Pinpoint the cell where the given text exists, returning its [x, y] midpoint coordinate. 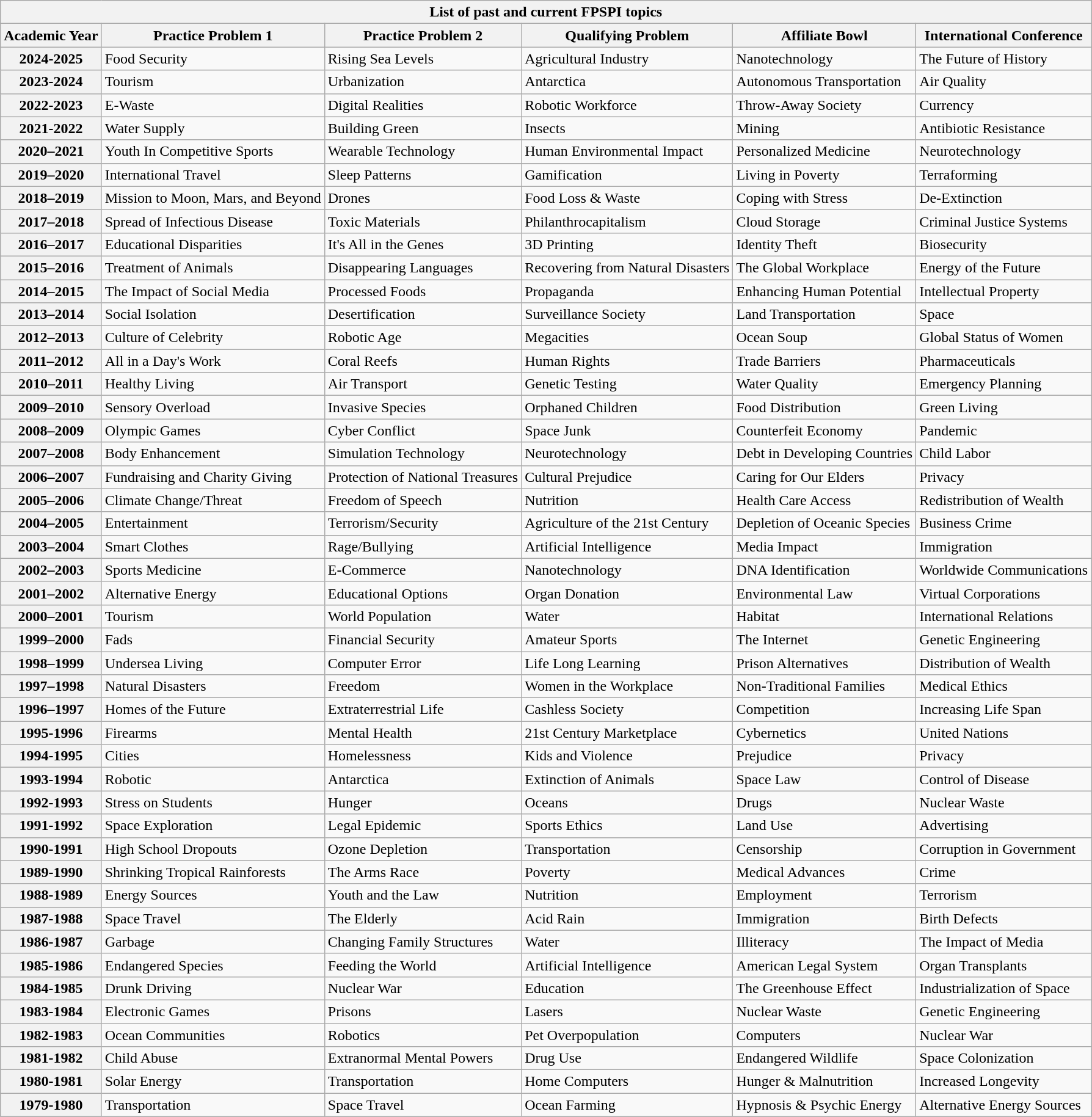
Environmental Law [824, 593]
Drunk Driving [213, 988]
All in a Day's Work [213, 361]
E-Commerce [423, 570]
Megacities [627, 338]
Oceans [627, 802]
Counterfeit Economy [824, 431]
Life Long Learning [627, 663]
Child Labor [1004, 454]
Toxic Materials [423, 221]
Women in the Workplace [627, 686]
Cities [213, 756]
Terrorism [1004, 895]
Energy of the Future [1004, 267]
Youth In Competitive Sports [213, 151]
Propaganda [627, 291]
Hypnosis & Psychic Energy [824, 1105]
Philanthrocapitalism [627, 221]
Computer Error [423, 663]
1998–1999 [51, 663]
Industrialization of Space [1004, 988]
Air Quality [1004, 82]
Computers [824, 1035]
2003–2004 [51, 547]
Natural Disasters [213, 686]
Cultural Prejudice [627, 477]
2017–2018 [51, 221]
1999–2000 [51, 639]
Terrorism/Security [423, 523]
1985-1986 [51, 965]
E-Waste [213, 105]
The Future of History [1004, 59]
Air Transport [423, 384]
Wearable Technology [423, 151]
Electronic Games [213, 1011]
Shrinking Tropical Rainforests [213, 872]
Freedom [423, 686]
2004–2005 [51, 523]
Habitat [824, 616]
Mental Health [423, 733]
Robotic [213, 779]
1993-1994 [51, 779]
Crime [1004, 872]
The Impact of Social Media [213, 291]
Healthy Living [213, 384]
Organ Transplants [1004, 965]
2009–2010 [51, 407]
2001–2002 [51, 593]
Robotic Age [423, 338]
1992-1993 [51, 802]
Organ Donation [627, 593]
Hunger [423, 802]
International Conference [1004, 35]
Agricultural Industry [627, 59]
Cloud Storage [824, 221]
Surveillance Society [627, 315]
Human Environmental Impact [627, 151]
Ocean Farming [627, 1105]
Sports Medicine [213, 570]
1983-1984 [51, 1011]
2024-2025 [51, 59]
Censorship [824, 849]
Extraterrestrial Life [423, 710]
Alternative Energy [213, 593]
Agriculture of the 21st Century [627, 523]
The Elderly [423, 919]
2015–2016 [51, 267]
Robotics [423, 1035]
The Internet [824, 639]
Control of Disease [1004, 779]
Global Status of Women [1004, 338]
2013–2014 [51, 315]
Undersea Living [213, 663]
Cyber Conflict [423, 431]
2010–2011 [51, 384]
Fundraising and Charity Giving [213, 477]
2012–2013 [51, 338]
1989-1990 [51, 872]
Smart Clothes [213, 547]
1982-1983 [51, 1035]
Human Rights [627, 361]
Mining [824, 128]
Space Law [824, 779]
2000–2001 [51, 616]
Pharmaceuticals [1004, 361]
The Impact of Media [1004, 942]
Child Abuse [213, 1058]
Water Quality [824, 384]
Prejudice [824, 756]
Urbanization [423, 82]
Firearms [213, 733]
2022-2023 [51, 105]
Land Transportation [824, 315]
2023-2024 [51, 82]
Ocean Soup [824, 338]
Acid Rain [627, 919]
Education [627, 988]
Drones [423, 198]
Mission to Moon, Mars, and Beyond [213, 198]
Employment [824, 895]
Corruption in Government [1004, 849]
Virtual Corporations [1004, 593]
Cybernetics [824, 733]
Poverty [627, 872]
1990-1991 [51, 849]
Extranormal Mental Powers [423, 1058]
Affiliate Bowl [824, 35]
Genetic Testing [627, 384]
Health Care Access [824, 500]
Birth Defects [1004, 919]
Processed Foods [423, 291]
Youth and the Law [423, 895]
Disappearing Languages [423, 267]
DNA Identification [824, 570]
Entertainment [213, 523]
1991-1992 [51, 826]
2018–2019 [51, 198]
United Nations [1004, 733]
Sensory Overload [213, 407]
Treatment of Animals [213, 267]
Gamification [627, 175]
Endangered Species [213, 965]
Competition [824, 710]
Food Loss & Waste [627, 198]
Amateur Sports [627, 639]
High School Dropouts [213, 849]
2002–2003 [51, 570]
2020–2021 [51, 151]
Intellectual Property [1004, 291]
Identity Theft [824, 244]
1995-1996 [51, 733]
2014–2015 [51, 291]
1981-1982 [51, 1058]
American Legal System [824, 965]
Non-Traditional Families [824, 686]
Trade Barriers [824, 361]
Solar Energy [213, 1082]
Legal Epidemic [423, 826]
Educational Options [423, 593]
Space Junk [627, 431]
Educational Disparities [213, 244]
Lasers [627, 1011]
Redistribution of Wealth [1004, 500]
Alternative Energy Sources [1004, 1105]
2005–2006 [51, 500]
1994-1995 [51, 756]
Recovering from Natural Disasters [627, 267]
Insects [627, 128]
Food Security [213, 59]
Prisons [423, 1011]
2008–2009 [51, 431]
Homelessness [423, 756]
Endangered Wildlife [824, 1058]
Spread of Infectious Disease [213, 221]
Simulation Technology [423, 454]
Digital Realities [423, 105]
Debt in Developing Countries [824, 454]
2011–2012 [51, 361]
Practice Problem 2 [423, 35]
2007–2008 [51, 454]
International Relations [1004, 616]
1988-1989 [51, 895]
Garbage [213, 942]
Protection of National Treasures [423, 477]
Coping with Stress [824, 198]
1996–1997 [51, 710]
Hunger & Malnutrition [824, 1082]
Drug Use [627, 1058]
Enhancing Human Potential [824, 291]
De-Extinction [1004, 198]
Freedom of Speech [423, 500]
Increasing Life Span [1004, 710]
Currency [1004, 105]
The Greenhouse Effect [824, 988]
Home Computers [627, 1082]
Sleep Patterns [423, 175]
Criminal Justice Systems [1004, 221]
World Population [423, 616]
Practice Problem 1 [213, 35]
Robotic Workforce [627, 105]
1980-1981 [51, 1082]
Ozone Depletion [423, 849]
Cashless Society [627, 710]
Caring for Our Elders [824, 477]
Drugs [824, 802]
Antibiotic Resistance [1004, 128]
Medical Ethics [1004, 686]
2021-2022 [51, 128]
Land Use [824, 826]
Social Isolation [213, 315]
Orphaned Children [627, 407]
Fads [213, 639]
2006–2007 [51, 477]
It's All in the Genes [423, 244]
Personalized Medicine [824, 151]
International Travel [213, 175]
1987-1988 [51, 919]
Olympic Games [213, 431]
The Arms Race [423, 872]
Culture of Celebrity [213, 338]
Financial Security [423, 639]
Climate Change/Threat [213, 500]
Space Colonization [1004, 1058]
21st Century Marketplace [627, 733]
Distribution of Wealth [1004, 663]
Homes of the Future [213, 710]
1984-1985 [51, 988]
Feeding the World [423, 965]
Body Enhancement [213, 454]
2019–2020 [51, 175]
Rising Sea Levels [423, 59]
Throw-Away Society [824, 105]
Coral Reefs [423, 361]
Depletion of Oceanic Species [824, 523]
1979-1980 [51, 1105]
3D Printing [627, 244]
List of past and current FPSPI topics [546, 12]
Building Green [423, 128]
Academic Year [51, 35]
Autonomous Transportation [824, 82]
Sports Ethics [627, 826]
Green Living [1004, 407]
Kids and Violence [627, 756]
Qualifying Problem [627, 35]
2016–2017 [51, 244]
Terraforming [1004, 175]
Living in Poverty [824, 175]
Illiteracy [824, 942]
Invasive Species [423, 407]
1986-1987 [51, 942]
Rage/Bullying [423, 547]
Food Distribution [824, 407]
Media Impact [824, 547]
Water Supply [213, 128]
Advertising [1004, 826]
Desertification [423, 315]
Stress on Students [213, 802]
Increased Longevity [1004, 1082]
Extinction of Animals [627, 779]
Energy Sources [213, 895]
Medical Advances [824, 872]
Business Crime [1004, 523]
Changing Family Structures [423, 942]
Ocean Communities [213, 1035]
Pandemic [1004, 431]
The Global Workplace [824, 267]
Worldwide Communications [1004, 570]
Space Exploration [213, 826]
Pet Overpopulation [627, 1035]
1997–1998 [51, 686]
Biosecurity [1004, 244]
Emergency Planning [1004, 384]
Space [1004, 315]
Prison Alternatives [824, 663]
